Detect which cell encompasses the target text, then output its [x, y] center coordinate. 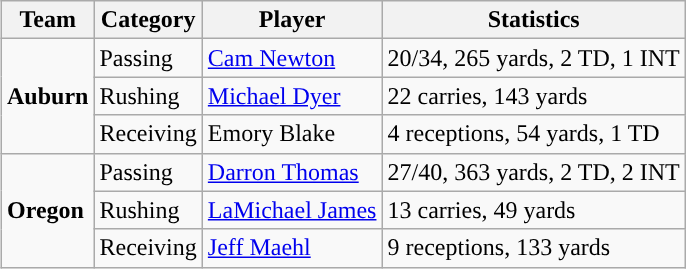
27/40, 363 yards, 2 TD, 2 INT [534, 172]
20/34, 265 yards, 2 TD, 1 INT [534, 58]
Team [48, 20]
Michael Dyer [292, 96]
Player [292, 20]
Oregon [48, 210]
Statistics [534, 20]
9 receptions, 133 yards [534, 248]
LaMichael James [292, 210]
Jeff Maehl [292, 248]
4 receptions, 54 yards, 1 TD [534, 134]
Cam Newton [292, 58]
Auburn [48, 96]
Emory Blake [292, 134]
13 carries, 49 yards [534, 210]
Darron Thomas [292, 172]
Category [148, 20]
22 carries, 143 yards [534, 96]
